Return [X, Y] of the center of cell containing provided text 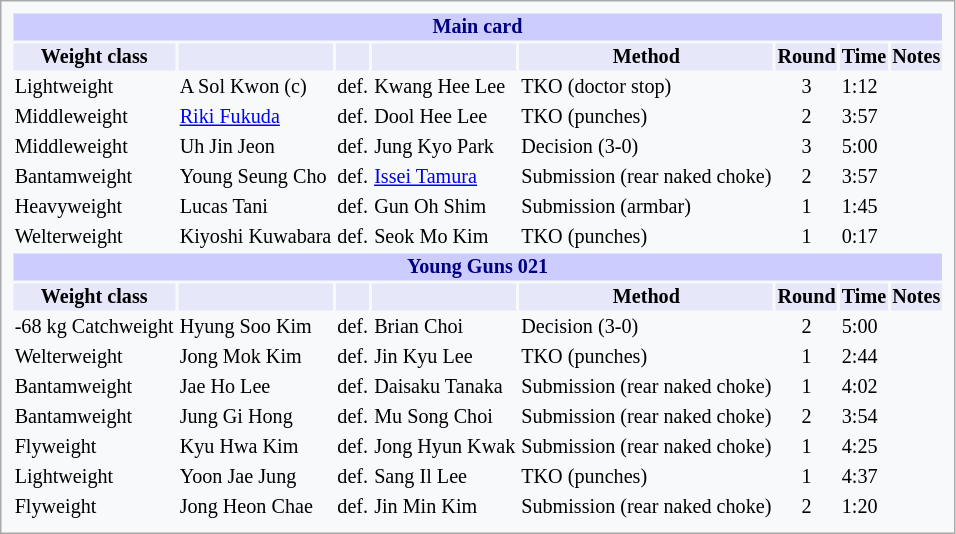
3:54 [864, 416]
A Sol Kwon (c) [256, 86]
Daisaku Tanaka [445, 386]
4:02 [864, 386]
Jung Kyo Park [445, 146]
Jin Kyu Lee [445, 356]
Young Seung Cho [256, 176]
Kiyoshi Kuwabara [256, 236]
TKO (doctor stop) [646, 86]
Issei Tamura [445, 176]
Dool Hee Lee [445, 116]
Submission (armbar) [646, 206]
Yoon Jae Jung [256, 476]
Kwang Hee Lee [445, 86]
1:45 [864, 206]
Brian Choi [445, 326]
4:37 [864, 476]
Jong Heon Chae [256, 506]
Jong Mok Kim [256, 356]
4:25 [864, 446]
Young Guns 021 [478, 266]
Jae Ho Lee [256, 386]
1:12 [864, 86]
Heavyweight [94, 206]
Main card [478, 26]
Sang Il Lee [445, 476]
Jong Hyun Kwak [445, 446]
Gun Oh Shim [445, 206]
Mu Song Choi [445, 416]
Jung Gi Hong [256, 416]
Hyung Soo Kim [256, 326]
Seok Mo Kim [445, 236]
0:17 [864, 236]
-68 kg Catchweight [94, 326]
2:44 [864, 356]
1:20 [864, 506]
Jin Min Kim [445, 506]
Kyu Hwa Kim [256, 446]
Lucas Tani [256, 206]
Riki Fukuda [256, 116]
Uh Jin Jeon [256, 146]
